Search for the cell housing the specified text and yield its [x, y] center coordinate. 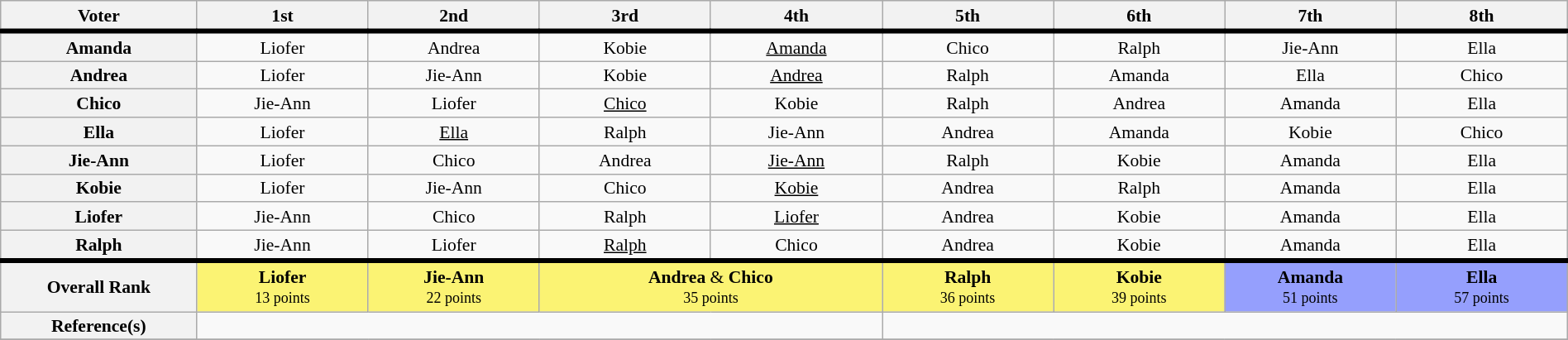
Andrea & Chico35 points [710, 286]
2nd [453, 16]
Amanda51 points [1310, 286]
Liofer13 points [283, 286]
Jie-Ann22 points [453, 286]
Voter [99, 16]
Overall Rank [99, 286]
Ralph36 points [968, 286]
7th [1310, 16]
Reference(s) [99, 326]
8th [1482, 16]
6th [1140, 16]
Ella57 points [1482, 286]
5th [968, 16]
3rd [625, 16]
Kobie39 points [1140, 286]
1st [283, 16]
4th [796, 16]
